Return the [x, y] coordinate for the center point of the cell that contains the specified text.  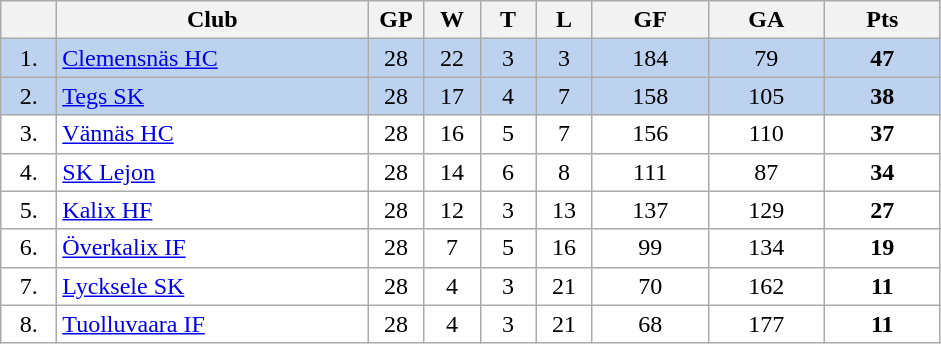
184 [650, 58]
6 [508, 172]
13 [564, 210]
Kalix HF [212, 210]
12 [452, 210]
27 [882, 210]
129 [766, 210]
177 [766, 324]
68 [650, 324]
W [452, 20]
111 [650, 172]
2. [29, 96]
Club [212, 20]
Pts [882, 20]
Vännäs HC [212, 134]
GA [766, 20]
3. [29, 134]
47 [882, 58]
Överkalix IF [212, 248]
Lycksele SK [212, 286]
Tegs SK [212, 96]
87 [766, 172]
T [508, 20]
GP [396, 20]
17 [452, 96]
162 [766, 286]
GF [650, 20]
137 [650, 210]
37 [882, 134]
7. [29, 286]
1. [29, 58]
158 [650, 96]
Clemensnäs HC [212, 58]
4. [29, 172]
22 [452, 58]
156 [650, 134]
134 [766, 248]
79 [766, 58]
5. [29, 210]
19 [882, 248]
38 [882, 96]
SK Lejon [212, 172]
L [564, 20]
110 [766, 134]
6. [29, 248]
8. [29, 324]
105 [766, 96]
8 [564, 172]
14 [452, 172]
Tuolluvaara IF [212, 324]
99 [650, 248]
34 [882, 172]
70 [650, 286]
